Extract the (x, y) coordinate from the center of the cell holding the provided text.  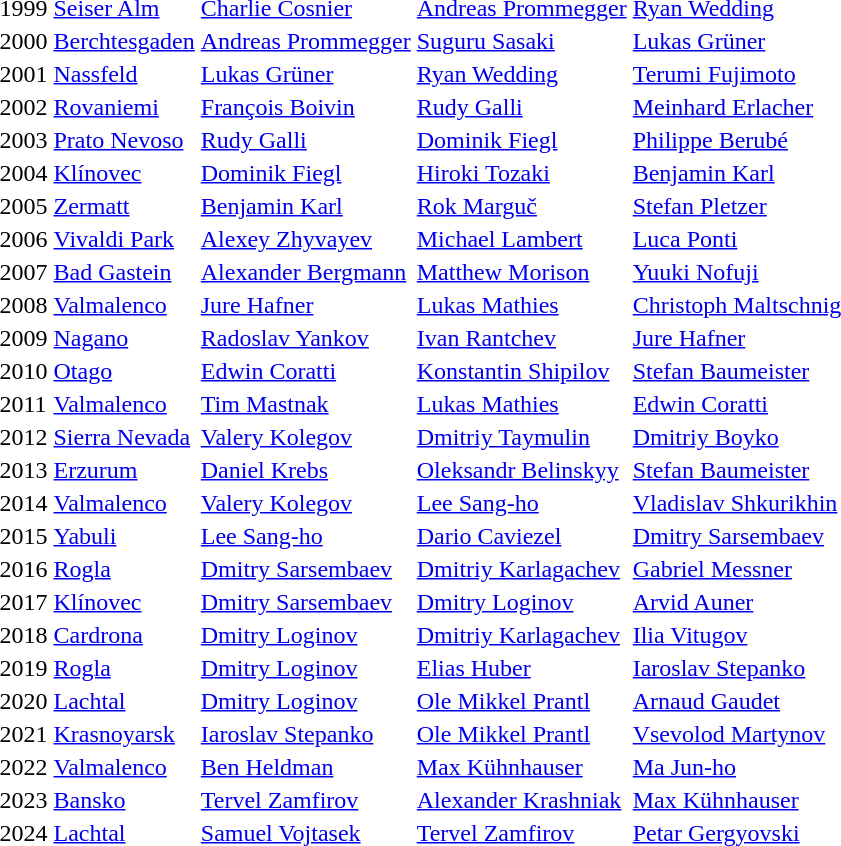
Yabuli (124, 536)
Tim Mastnak (306, 404)
Zermatt (124, 206)
Michael Lambert (522, 239)
Max Kühnhauser (522, 767)
Dario Caviezel (522, 536)
Nagano (124, 338)
Benjamin Karl (306, 206)
Elias Huber (522, 668)
Ryan Wedding (522, 74)
Bansko (124, 800)
Ivan Rantchev (522, 338)
Ben Heldman (306, 767)
Suguru Sasaki (522, 41)
Erzurum (124, 470)
Lachtal (124, 701)
Radoslav Yankov (306, 338)
Sierra Nevada (124, 437)
Edwin Coratti (306, 371)
Daniel Krebs (306, 470)
Rovaniemi (124, 107)
Lukas Grüner (306, 74)
Oleksandr Belinskyy (522, 470)
Nassfeld (124, 74)
Alexander Bergmann (306, 272)
Prato Nevoso (124, 140)
Tervel Zamfirov (306, 800)
Hiroki Tozaki (522, 173)
Konstantin Shipilov (522, 371)
Alexey Zhyvayev (306, 239)
Cardrona (124, 635)
Iaroslav Stepanko (306, 734)
Berchtesgaden (124, 41)
Vivaldi Park (124, 239)
Dmitriy Taymulin (522, 437)
Bad Gastein (124, 272)
François Boivin (306, 107)
Krasnoyarsk (124, 734)
Otago (124, 371)
Matthew Morison (522, 272)
Rok Marguč (522, 206)
Jure Hafner (306, 305)
Andreas Prommegger (306, 41)
Alexander Krashniak (522, 800)
